Pinpoint the cell where the given text exists, returning its (X, Y) midpoint coordinate. 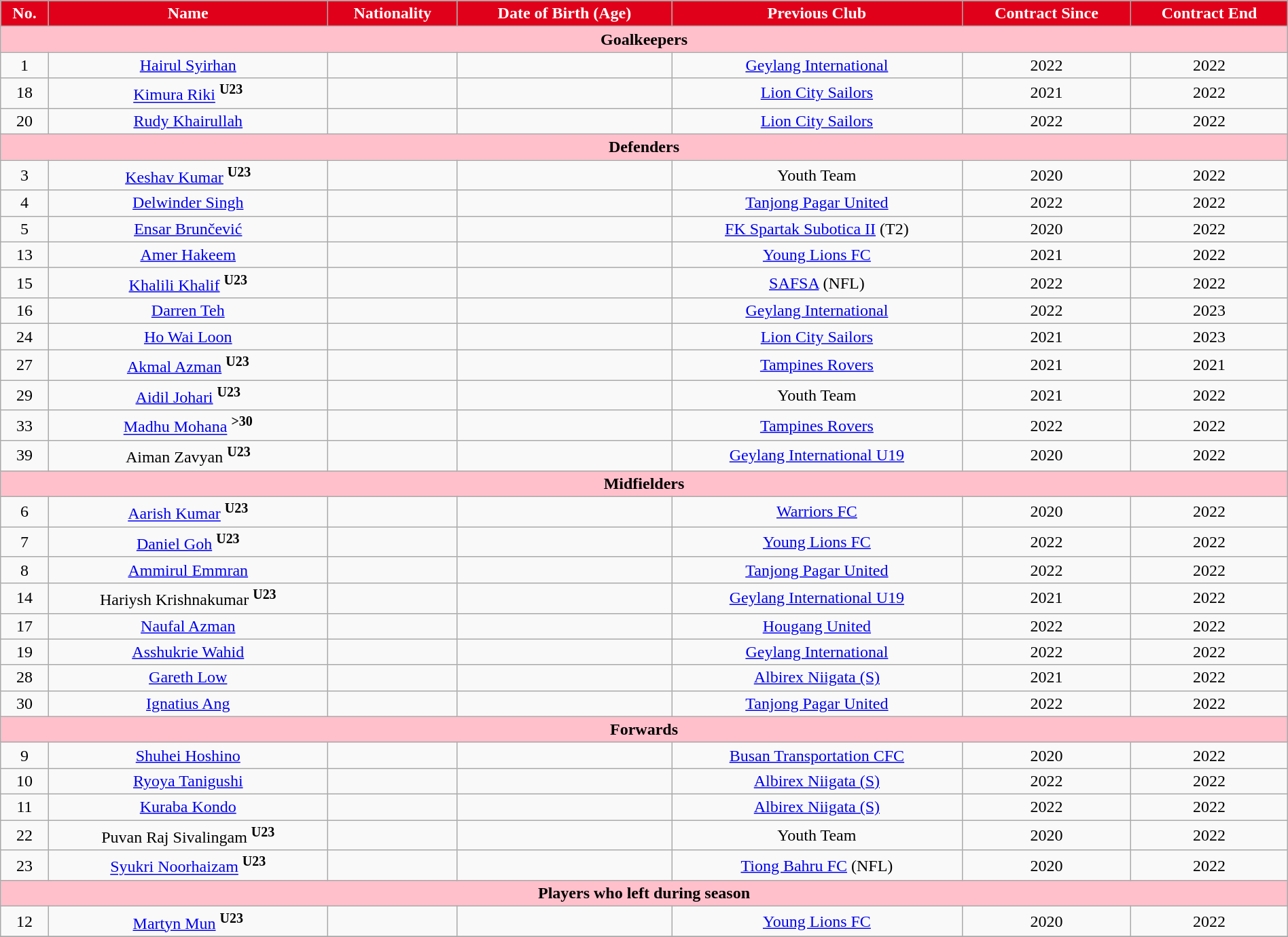
No. (24, 14)
SAFSA (NFL) (817, 282)
20 (24, 121)
Khalili Khalif U23 (187, 282)
Ensar Brunčević (187, 229)
8 (24, 570)
Ignatius Ang (187, 703)
Contract End (1209, 14)
Kuraba Kondo (187, 807)
Gareth Low (187, 678)
Keshav Kumar U23 (187, 175)
Forwards (644, 729)
Goalkeepers (644, 39)
Warriors FC (817, 512)
10 (24, 781)
Hariysh Krishnakumar U23 (187, 598)
Naufal Azman (187, 626)
13 (24, 255)
6 (24, 512)
22 (24, 835)
Previous Club (817, 14)
24 (24, 337)
Contract Since (1046, 14)
5 (24, 229)
1 (24, 65)
27 (24, 365)
7 (24, 542)
Martyn Mun U23 (187, 922)
30 (24, 703)
Amer Hakeem (187, 255)
4 (24, 203)
15 (24, 282)
14 (24, 598)
Madhu Mohana >30 (187, 425)
Ammirul Emmran (187, 570)
Nationality (393, 14)
Rudy Khairullah (187, 121)
17 (24, 626)
Akmal Azman U23 (187, 365)
39 (24, 456)
Defenders (644, 147)
18 (24, 94)
Name (187, 14)
FK Spartak Subotica II (T2) (817, 229)
3 (24, 175)
28 (24, 678)
Hairul Syirhan (187, 65)
Tiong Bahru FC (NFL) (817, 865)
11 (24, 807)
Ryoya Tanigushi (187, 781)
19 (24, 652)
Players who left during season (644, 894)
Kimura Riki U23 (187, 94)
Delwinder Singh (187, 203)
Ho Wai Loon (187, 337)
Daniel Goh U23 (187, 542)
Aiman Zavyan U23 (187, 456)
Aarish Kumar U23 (187, 512)
Hougang United (817, 626)
Midfielders (644, 483)
Syukri Noorhaizam U23 (187, 865)
16 (24, 311)
12 (24, 922)
33 (24, 425)
Date of Birth (Age) (564, 14)
29 (24, 395)
Asshukrie Wahid (187, 652)
Darren Teh (187, 311)
Puvan Raj Sivalingam U23 (187, 835)
Shuhei Hoshino (187, 755)
Aidil Johari U23 (187, 395)
Busan Transportation CFC (817, 755)
23 (24, 865)
9 (24, 755)
